Return (X, Y) of the center of cell containing provided text 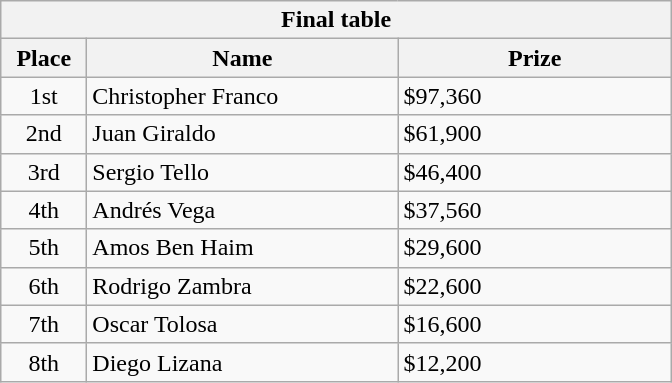
$61,900 (535, 134)
5th (44, 248)
Rodrigo Zambra (242, 286)
$37,560 (535, 210)
$97,360 (535, 96)
Prize (535, 58)
Diego Lizana (242, 362)
Juan Giraldo (242, 134)
Final table (336, 20)
$22,600 (535, 286)
8th (44, 362)
2nd (44, 134)
Christopher Franco (242, 96)
Sergio Tello (242, 172)
$46,400 (535, 172)
3rd (44, 172)
1st (44, 96)
Place (44, 58)
Oscar Tolosa (242, 324)
$12,200 (535, 362)
6th (44, 286)
$16,600 (535, 324)
$29,600 (535, 248)
4th (44, 210)
7th (44, 324)
Andrés Vega (242, 210)
Name (242, 58)
Amos Ben Haim (242, 248)
